Return the (X, Y) coordinate for the center point of the cell that contains the specified text.  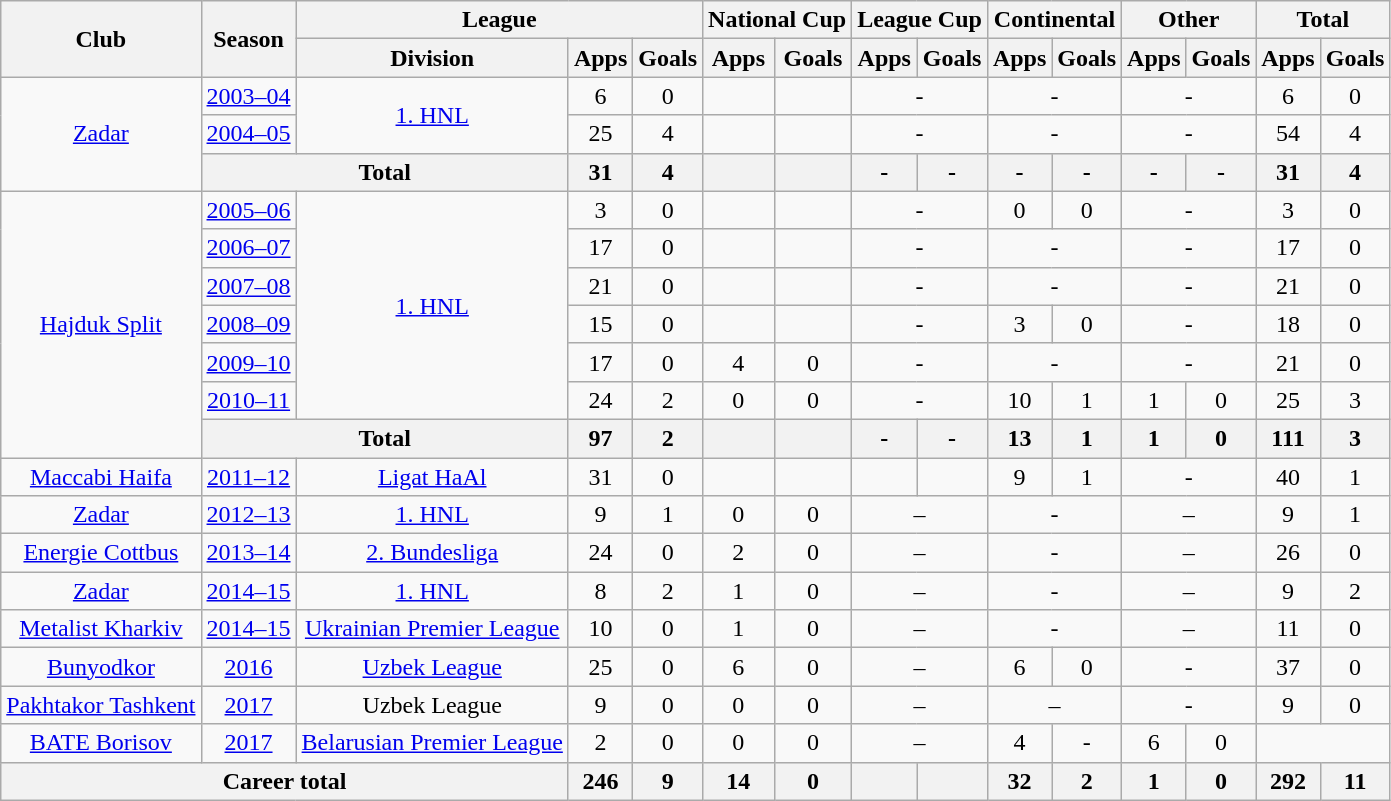
Pakhtakor Tashkent (101, 705)
37 (1288, 667)
40 (1288, 477)
2. Bundesliga (432, 553)
Season (248, 39)
Energie Cottbus (101, 553)
Continental (1054, 20)
13 (1019, 438)
2003–04 (248, 96)
Belarusian Premier League (432, 743)
2004–05 (248, 134)
National Cup (778, 20)
BATE Borisov (101, 743)
97 (600, 438)
Club (101, 39)
Maccabi Haifa (101, 477)
League Cup (920, 20)
8 (600, 591)
111 (1288, 438)
Career total (285, 781)
Ukrainian Premier League (432, 629)
League (499, 20)
2016 (248, 667)
32 (1019, 781)
2010–11 (248, 400)
Metalist Kharkiv (101, 629)
18 (1288, 324)
2012–13 (248, 515)
Division (432, 58)
Other (1189, 20)
Hajduk Split (101, 324)
2008–09 (248, 324)
292 (1288, 781)
2005–06 (248, 210)
54 (1288, 134)
15 (600, 324)
2011–12 (248, 477)
Bunyodkor (101, 667)
26 (1288, 553)
2013–14 (248, 553)
Ligat HaAl (432, 477)
2006–07 (248, 248)
14 (739, 781)
246 (600, 781)
2007–08 (248, 286)
2009–10 (248, 362)
